Return the [X, Y] coordinate for the center point of the cell that contains the specified text.  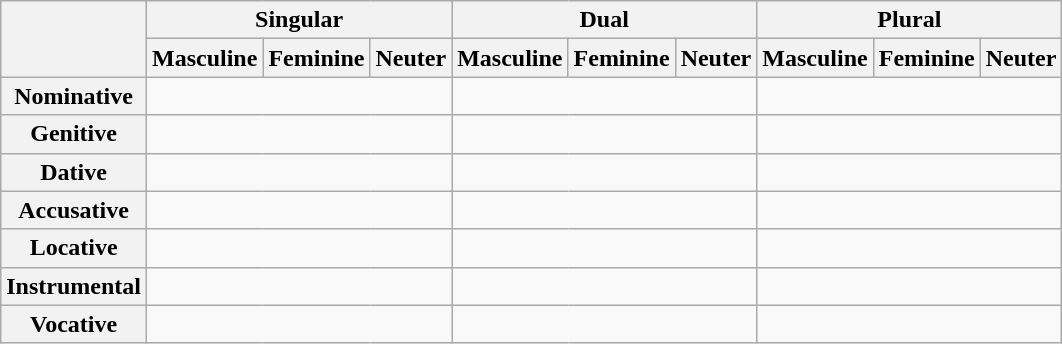
Plural [910, 20]
Nominative [74, 96]
Dative [74, 172]
Locative [74, 248]
Dual [604, 20]
Instrumental [74, 286]
Accusative [74, 210]
Genitive [74, 134]
Vocative [74, 324]
Singular [298, 20]
